Locate the cell with the specified text and output its (X, Y) center coordinate. 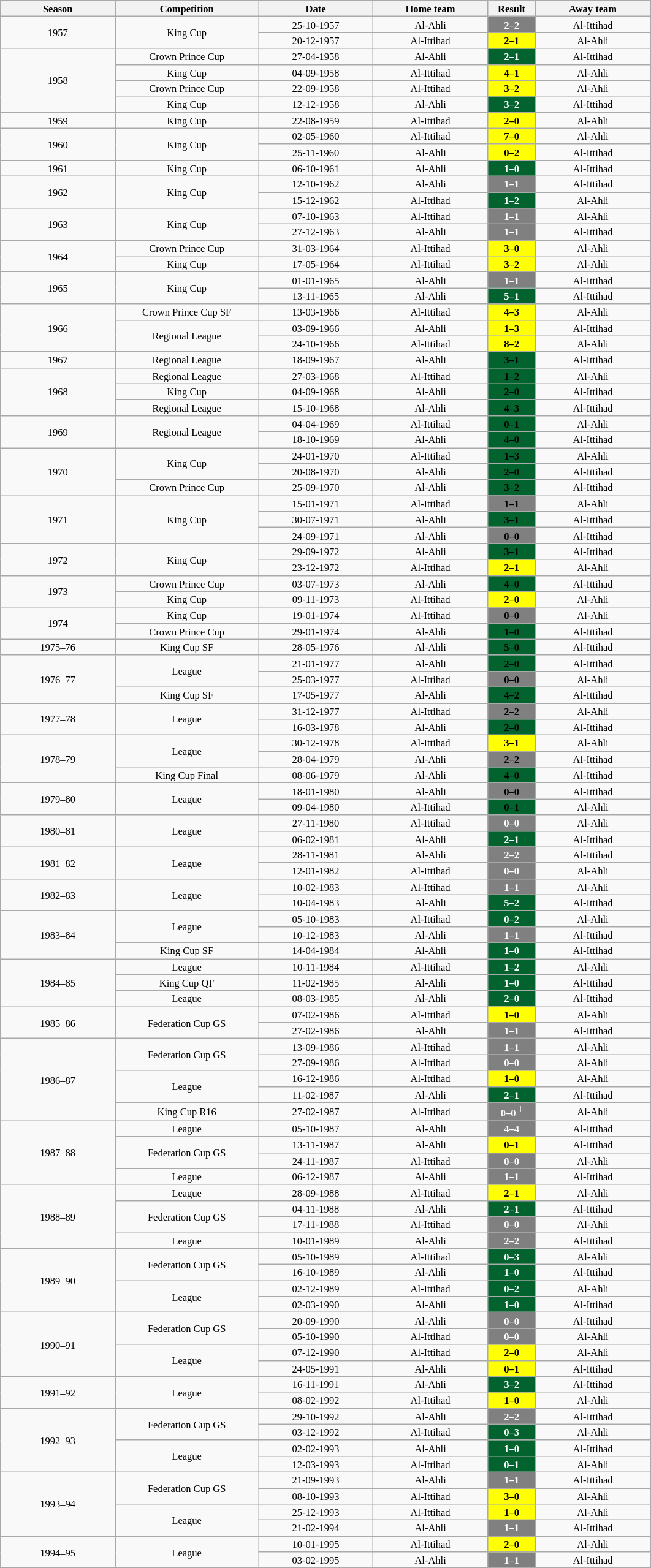
17-11-1988 (316, 1224)
18-10-1969 (316, 439)
13-11-1965 (316, 296)
1977–78 (58, 719)
1964 (58, 256)
03-07-1973 (316, 583)
31-12-1977 (316, 711)
12-03-1993 (316, 1464)
12-12-1958 (316, 104)
12-10-1962 (316, 184)
29-01-1974 (316, 631)
1982–83 (58, 895)
Home team (430, 9)
16-03-1978 (316, 727)
06-12-1987 (316, 1176)
1978–79 (58, 759)
17-05-1977 (316, 695)
10-02-1983 (316, 887)
02-02-1993 (316, 1448)
1962 (58, 192)
13-09-1986 (316, 1047)
28-04-1979 (316, 759)
1976–77 (58, 679)
09-11-1973 (316, 599)
10-11-1984 (316, 966)
5–0 (512, 647)
King Cup R16 (187, 1112)
04-09-1958 (316, 72)
1993–94 (58, 1504)
1985–86 (58, 1023)
4–2 (512, 695)
15-01-1971 (316, 504)
03-09-1966 (316, 328)
17-05-1964 (316, 264)
5–2 (512, 903)
24-05-1991 (316, 1368)
27-03-1968 (316, 376)
05-10-1987 (316, 1129)
16-12-1986 (316, 1078)
8–2 (512, 344)
29-09-1972 (316, 551)
18-01-1980 (316, 791)
21-02-1994 (316, 1528)
27-02-1987 (316, 1112)
19-01-1974 (316, 615)
1963 (58, 224)
1988–89 (58, 1216)
04-11-1988 (316, 1208)
21-09-1993 (316, 1480)
25-11-1960 (316, 152)
King Cup Final (187, 775)
27-02-1986 (316, 1031)
02-12-1989 (316, 1289)
06-02-1981 (316, 839)
11-02-1987 (316, 1094)
03-12-1992 (316, 1432)
1981–82 (58, 863)
1970 (58, 471)
27-12-1963 (316, 232)
05-10-1989 (316, 1257)
24-01-1970 (316, 455)
10-12-1983 (316, 934)
02-05-1960 (316, 136)
1959 (58, 120)
30-07-1971 (316, 520)
28-09-1988 (316, 1192)
27-09-1986 (316, 1062)
10-01-1989 (316, 1241)
1987–88 (58, 1153)
13-03-1966 (316, 312)
06-10-1961 (316, 168)
1968 (58, 392)
25-12-1993 (316, 1512)
Competition (187, 9)
15-12-1962 (316, 200)
25-03-1977 (316, 679)
1965 (58, 288)
1969 (58, 431)
15-10-1968 (316, 407)
27-11-1980 (316, 823)
08-10-1993 (316, 1496)
08-02-1992 (316, 1400)
02-03-1990 (316, 1305)
Away team (592, 9)
11-02-1985 (316, 983)
08-03-1985 (316, 999)
21-01-1977 (316, 663)
04-04-1969 (316, 423)
27-04-1958 (316, 56)
01-01-1965 (316, 280)
1961 (58, 168)
20-09-1990 (316, 1320)
1984–85 (58, 982)
1989–90 (58, 1281)
20-08-1970 (316, 472)
1975–76 (58, 647)
22-08-1959 (316, 120)
04-09-1968 (316, 392)
07-10-1963 (316, 216)
1973 (58, 591)
1966 (58, 328)
7–0 (512, 136)
13-11-1987 (316, 1145)
1958 (58, 80)
1980–81 (58, 831)
1986–87 (58, 1080)
1994–95 (58, 1552)
1971 (58, 520)
10-04-1983 (316, 903)
1979–80 (58, 799)
03-02-1995 (316, 1560)
1960 (58, 144)
1957 (58, 32)
09-04-1980 (316, 807)
07-02-1986 (316, 1015)
29-10-1992 (316, 1416)
07-12-1990 (316, 1352)
Crown Prince Cup SF (187, 312)
1967 (58, 360)
1974 (58, 623)
Result (512, 9)
05-10-1990 (316, 1336)
0–0 1 (512, 1112)
28-05-1976 (316, 647)
12-01-1982 (316, 871)
25-09-1970 (316, 488)
4–1 (512, 72)
4–4 (512, 1129)
16-11-1991 (316, 1384)
King Cup QF (187, 983)
1972 (58, 559)
30-12-1978 (316, 743)
24-10-1966 (316, 344)
5–1 (512, 296)
18-09-1967 (316, 360)
28-11-1981 (316, 855)
1992–93 (58, 1440)
05-10-1983 (316, 918)
1983–84 (58, 934)
1990–91 (58, 1344)
Season (58, 9)
25-10-1957 (316, 25)
23-12-1972 (316, 567)
Date (316, 9)
08-06-1979 (316, 775)
22-09-1958 (316, 88)
24-11-1987 (316, 1161)
20-12-1957 (316, 40)
24-09-1971 (316, 536)
14-04-1984 (316, 950)
31-03-1964 (316, 248)
16-10-1989 (316, 1273)
1991–92 (58, 1392)
10-01-1995 (316, 1544)
